Search for the cell housing the specified text and yield its [X, Y] center coordinate. 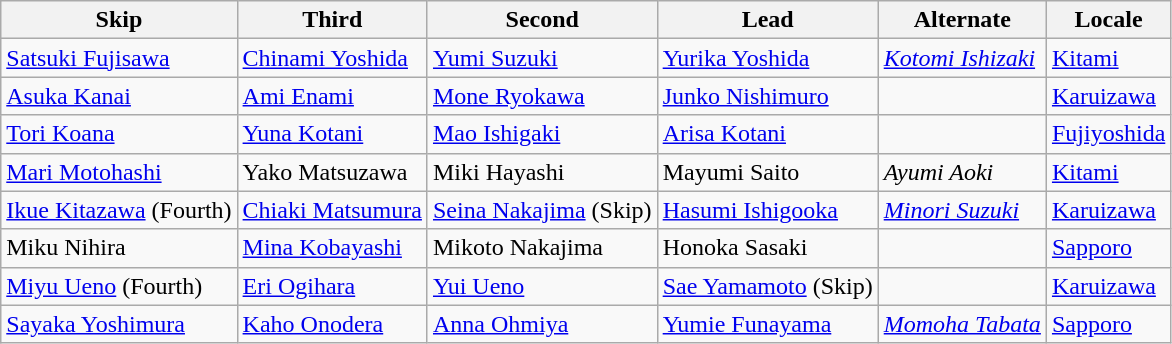
Eri Ogihara [332, 286]
Junko Nishimuro [768, 96]
Yako Matsuzawa [332, 172]
Skip [119, 20]
Locale [1108, 20]
Kaho Onodera [332, 324]
Ami Enami [332, 96]
Minori Suzuki [962, 210]
Ayumi Aoki [962, 172]
Miyu Ueno (Fourth) [119, 286]
Seina Nakajima (Skip) [542, 210]
Mari Motohashi [119, 172]
Second [542, 20]
Yuna Kotani [332, 134]
Chiaki Matsumura [332, 210]
Sayaka Yoshimura [119, 324]
Ikue Kitazawa (Fourth) [119, 210]
Yumi Suzuki [542, 58]
Yumie Funayama [768, 324]
Honoka Sasaki [768, 248]
Momoha Tabata [962, 324]
Yui Ueno [542, 286]
Sae Yamamoto (Skip) [768, 286]
Anna Ohmiya [542, 324]
Yurika Yoshida [768, 58]
Tori Koana [119, 134]
Lead [768, 20]
Mina Kobayashi [332, 248]
Miki Hayashi [542, 172]
Chinami Yoshida [332, 58]
Mone Ryokawa [542, 96]
Alternate [962, 20]
Kotomi Ishizaki [962, 58]
Mayumi Saito [768, 172]
Satsuki Fujisawa [119, 58]
Miku Nihira [119, 248]
Hasumi Ishigooka [768, 210]
Asuka Kanai [119, 96]
Mao Ishigaki [542, 134]
Mikoto Nakajima [542, 248]
Fujiyoshida [1108, 134]
Third [332, 20]
Arisa Kotani [768, 134]
